From the cell containing the given text, extract its center point as [x, y] coordinate. 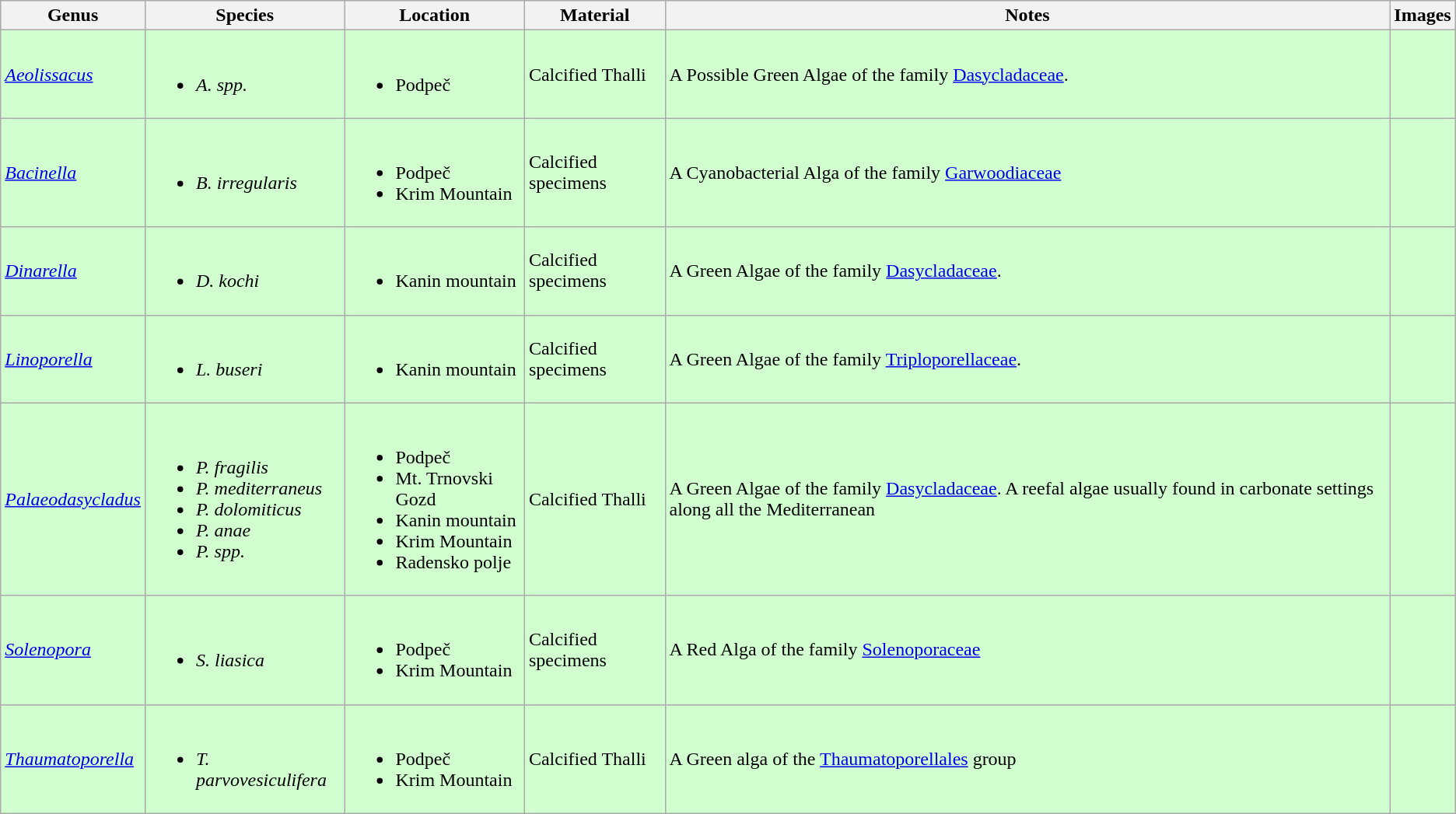
PodpečMt. Trnovski GozdKanin mountainKrim MountainRadensko polje [434, 499]
D. kochi [244, 271]
Images [1423, 16]
A Green Algae of the family Dasycladaceae. [1027, 271]
B. irregularis [244, 173]
P. fragilisP. mediterraneusP. dolomiticusP. anaeP. spp. [244, 499]
T. parvovesiculifera [244, 759]
Location [434, 16]
A Green alga of the Thaumatoporellales group [1027, 759]
Thaumatoporella [73, 759]
Aeolissacus [73, 75]
A Cyanobacterial Alga of the family Garwoodiaceae [1027, 173]
A Red Alga of the family Solenoporaceae [1027, 650]
S. liasica [244, 650]
Dinarella [73, 271]
Notes [1027, 16]
Palaeodasycladus [73, 499]
A Green Algae of the family Triploporellaceae. [1027, 359]
Solenopora [73, 650]
A Green Algae of the family Dasycladaceae. A reefal algae usually found in carbonate settings along all the Mediterranean [1027, 499]
L. buseri [244, 359]
Podpeč [434, 75]
Bacinella [73, 173]
A Possible Green Algae of the family Dasycladaceae. [1027, 75]
Species [244, 16]
A. spp. [244, 75]
Material [594, 16]
Genus [73, 16]
Linoporella [73, 359]
